Identify which cell holds the provided text, then report its [x, y] central coordinate. 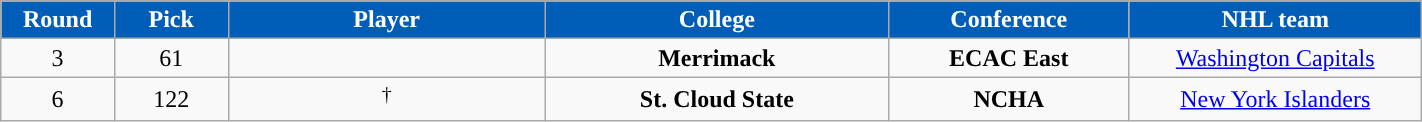
New York Islanders [1275, 100]
61 [171, 58]
St. Cloud State [716, 100]
College [716, 20]
122 [171, 100]
Round [58, 20]
Washington Capitals [1275, 58]
Player [386, 20]
6 [58, 100]
NHL team [1275, 20]
Pick [171, 20]
NCHA [1008, 100]
Conference [1008, 20]
† [386, 100]
ECAC East [1008, 58]
3 [58, 58]
Merrimack [716, 58]
